Capture the cell that displays the provided text and extract its [x, y] central coordinate. 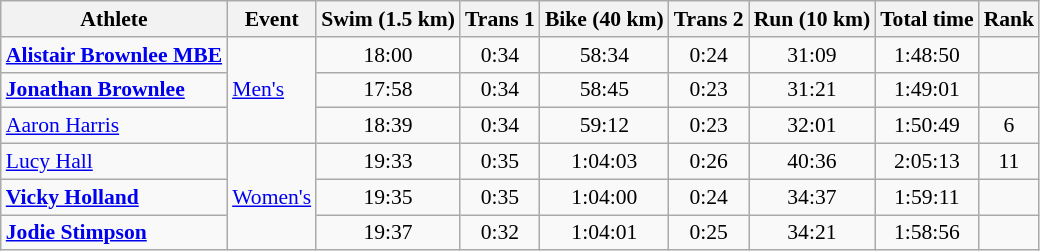
Swim (1.5 km) [388, 19]
58:45 [604, 90]
Athlete [114, 19]
1:48:50 [926, 55]
Event [272, 19]
18:39 [388, 126]
Jonathan Brownlee [114, 90]
58:34 [604, 55]
1:04:01 [604, 233]
1:59:11 [926, 197]
0:26 [709, 162]
6 [1010, 126]
Run (10 km) [812, 19]
19:33 [388, 162]
32:01 [812, 126]
17:58 [388, 90]
1:04:03 [604, 162]
1:04:00 [604, 197]
59:12 [604, 126]
Lucy Hall [114, 162]
34:37 [812, 197]
1:58:56 [926, 233]
0:25 [709, 233]
Trans 1 [500, 19]
1:49:01 [926, 90]
11 [1010, 162]
Jodie Stimpson [114, 233]
19:37 [388, 233]
Aaron Harris [114, 126]
Alistair Brownlee MBE [114, 55]
34:21 [812, 233]
40:36 [812, 162]
19:35 [388, 197]
18:00 [388, 55]
Bike (40 km) [604, 19]
2:05:13 [926, 162]
Trans 2 [709, 19]
Vicky Holland [114, 197]
31:09 [812, 55]
Total time [926, 19]
Men's [272, 90]
1:50:49 [926, 126]
31:21 [812, 90]
Rank [1010, 19]
0:32 [500, 233]
Women's [272, 198]
